For the text-containing cell, return its midpoint in [x, y] coordinate format. 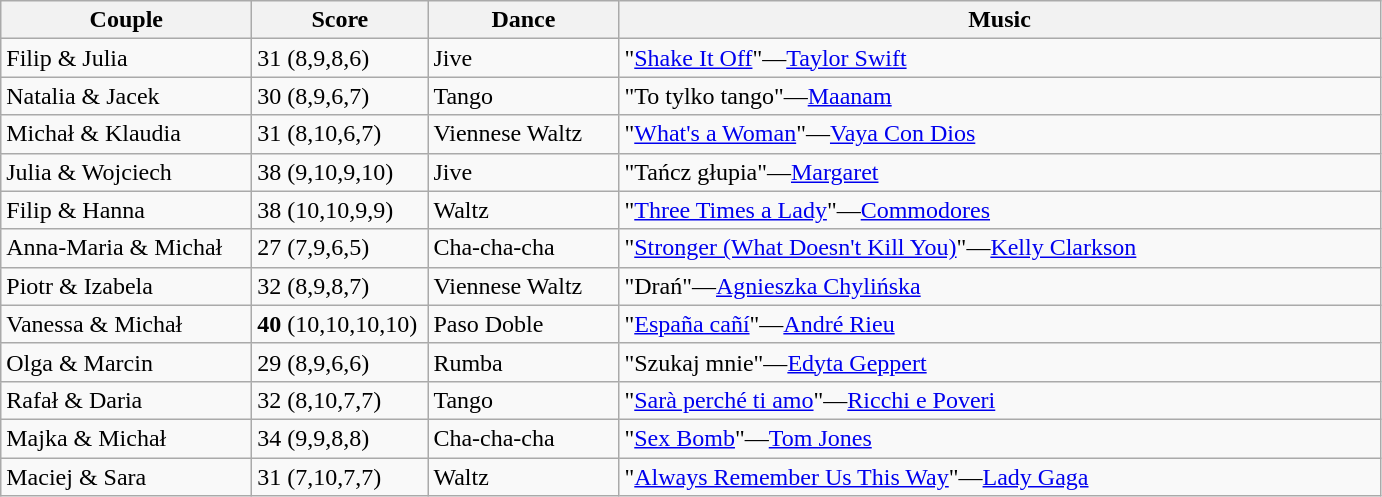
Filip & Julia [126, 58]
38 (9,10,9,10) [340, 172]
31 (7,10,7,7) [340, 477]
Piotr & Izabela [126, 286]
Dance [524, 20]
29 (8,9,6,6) [340, 362]
Music [1000, 20]
"Sarà perché ti amo"—Ricchi e Poveri [1000, 400]
Score [340, 20]
Filip & Hanna [126, 210]
31 (8,10,6,7) [340, 134]
"Three Times a Lady"—Commodores [1000, 210]
Couple [126, 20]
31 (8,9,8,6) [340, 58]
Julia & Wojciech [126, 172]
32 (8,9,8,7) [340, 286]
Anna-Maria & Michał [126, 248]
Maciej & Sara [126, 477]
"To tylko tango"—Maanam [1000, 96]
Paso Doble [524, 324]
40 (10,10,10,10) [340, 324]
"Always Remember Us This Way"—Lady Gaga [1000, 477]
32 (8,10,7,7) [340, 400]
27 (7,9,6,5) [340, 248]
"Drań"—Agnieszka Chylińska [1000, 286]
34 (9,9,8,8) [340, 438]
"Sex Bomb"—Tom Jones [1000, 438]
"España cañí"—André Rieu [1000, 324]
Rumba [524, 362]
38 (10,10,9,9) [340, 210]
30 (8,9,6,7) [340, 96]
Natalia & Jacek [126, 96]
"Stronger (What Doesn't Kill You)"—Kelly Clarkson [1000, 248]
Vanessa & Michał [126, 324]
Majka & Michał [126, 438]
"What's a Woman"—Vaya Con Dios [1000, 134]
"Shake It Off"—Taylor Swift [1000, 58]
Olga & Marcin [126, 362]
"Szukaj mnie"—Edyta Geppert [1000, 362]
"Tańcz głupia"—Margaret [1000, 172]
Michał & Klaudia [126, 134]
Rafał & Daria [126, 400]
